Search for the cell housing the specified text and yield its (X, Y) center coordinate. 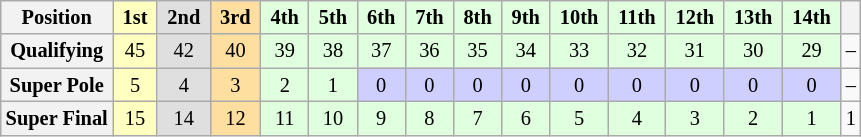
32 (636, 51)
30 (753, 51)
6th (381, 17)
42 (184, 51)
11th (636, 17)
5th (333, 17)
Super Pole (57, 85)
4th (285, 17)
9 (381, 118)
14th (811, 17)
7 (477, 118)
38 (333, 51)
40 (235, 51)
11 (285, 118)
1st (136, 17)
29 (811, 51)
31 (695, 51)
7th (429, 17)
8th (477, 17)
14 (184, 118)
33 (579, 51)
2nd (184, 17)
12th (695, 17)
37 (381, 51)
10 (333, 118)
10th (579, 17)
6 (526, 118)
34 (526, 51)
45 (136, 51)
35 (477, 51)
15 (136, 118)
36 (429, 51)
Super Final (57, 118)
39 (285, 51)
Position (57, 17)
13th (753, 17)
3rd (235, 17)
8 (429, 118)
Qualifying (57, 51)
9th (526, 17)
12 (235, 118)
